Extract the (X, Y) coordinate from the center of the cell holding the provided text.  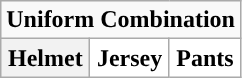
Jersey (130, 58)
Uniform Combination (121, 20)
Pants (204, 58)
Helmet (46, 58)
